From the cell containing the given text, extract its center point as (X, Y) coordinate. 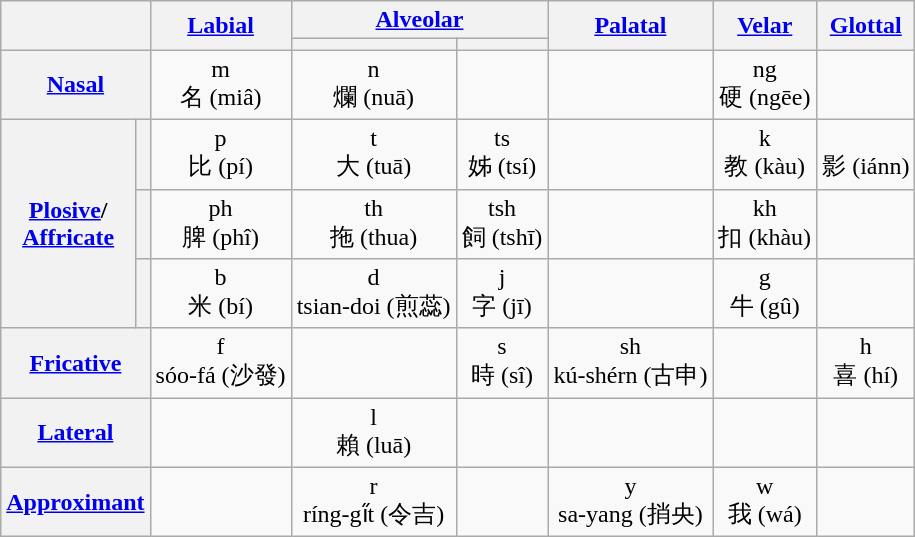
Velar (765, 26)
kh 扣 (khàu) (765, 224)
Fricative (76, 363)
g 牛 (gû) (765, 294)
Glottal (866, 26)
ng 硬 (ngēe) (765, 85)
d tsian-doi (煎蕊) (374, 294)
Alveolar (420, 20)
影 (iánn) (866, 154)
Lateral (76, 433)
s 時 (sî) (502, 363)
Nasal (76, 85)
j 字 (jī) (502, 294)
Approximant (76, 502)
b 米 (bí) (220, 294)
h 喜 (hí) (866, 363)
ts 姊 (tsí) (502, 154)
Plosive/Affricate (68, 224)
Labial (220, 26)
ph 脾 (phî) (220, 224)
y sa-yang (捎央) (630, 502)
t 大 (tuā) (374, 154)
w 我 (wá) (765, 502)
k 教 (kàu) (765, 154)
Palatal (630, 26)
f sóo-fá (沙發) (220, 363)
tsh 飼 (tshī) (502, 224)
m 名 (miâ) (220, 85)
p 比 (pí) (220, 154)
sh kú-shérn (古申) (630, 363)
n 爛 (nuā) (374, 85)
r ríng-gi̋t (令吉) (374, 502)
th 拖 (thua) (374, 224)
l 賴 (luā) (374, 433)
